Return the (x, y) coordinate for the center point of the cell that contains the specified text.  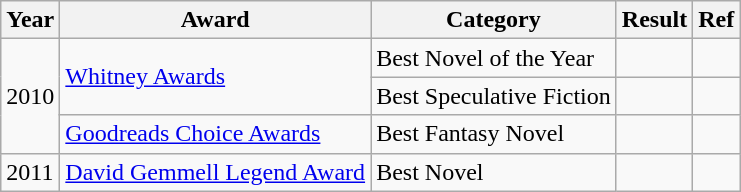
Ref (716, 20)
2011 (30, 172)
Year (30, 20)
Goodreads Choice Awards (216, 134)
Result (654, 20)
2010 (30, 96)
Best Novel (494, 172)
Award (216, 20)
Best Novel of the Year (494, 58)
David Gemmell Legend Award (216, 172)
Best Speculative Fiction (494, 96)
Whitney Awards (216, 77)
Best Fantasy Novel (494, 134)
Category (494, 20)
